Provide the [x, y] coordinate of the cell's center where the given text is located.  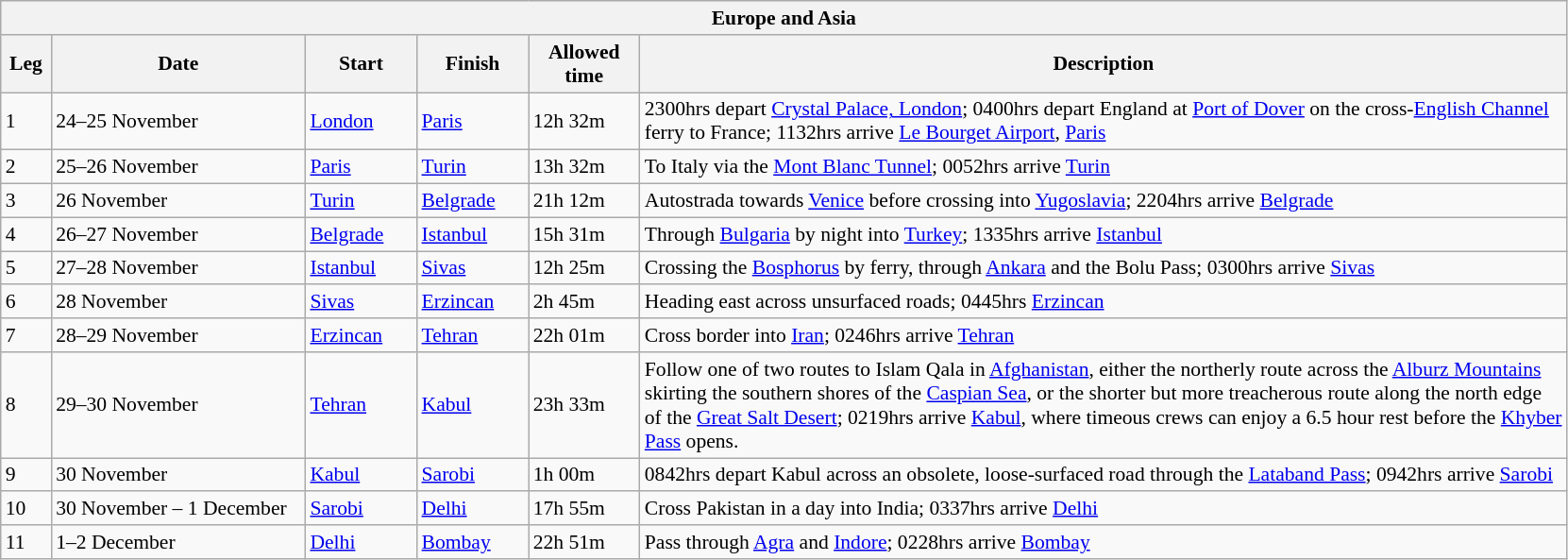
11 [26, 542]
12h 25m [584, 268]
Europe and Asia [784, 18]
2 [26, 167]
4 [26, 234]
London [361, 121]
17h 55m [584, 509]
Bombay [473, 542]
24–25 November [177, 121]
1h 00m [584, 475]
28–29 November [177, 335]
Leg [26, 64]
0842hrs depart Kabul across an obsolete, loose-surfaced road through the Lataband Pass; 0942hrs arrive Sarobi [1104, 475]
6 [26, 302]
12h 32m [584, 121]
1–2 December [177, 542]
Cross border into Iran; 0246hrs arrive Tehran [1104, 335]
Allowed time [584, 64]
1 [26, 121]
Date [177, 64]
23h 33m [584, 405]
27–28 November [177, 268]
22h 01m [584, 335]
30 November – 1 December [177, 509]
Start [361, 64]
10 [26, 509]
15h 31m [584, 234]
25–26 November [177, 167]
28 November [177, 302]
Finish [473, 64]
Crossing the Bosphorus by ferry, through Ankara and the Bolu Pass; 0300hrs arrive Sivas [1104, 268]
Pass through Agra and Indore; 0228hrs arrive Bombay [1104, 542]
Description [1104, 64]
29–30 November [177, 405]
Heading east across unsurfaced roads; 0445hrs Erzincan [1104, 302]
22h 51m [584, 542]
2h 45m [584, 302]
9 [26, 475]
Autostrada towards Venice before crossing into Yugoslavia; 2204hrs arrive Belgrade [1104, 201]
Cross Pakistan in a day into India; 0337hrs arrive Delhi [1104, 509]
21h 12m [584, 201]
8 [26, 405]
7 [26, 335]
3 [26, 201]
13h 32m [584, 167]
26 November [177, 201]
26–27 November [177, 234]
Through Bulgaria by night into Turkey; 1335hrs arrive Istanbul [1104, 234]
5 [26, 268]
30 November [177, 475]
To Italy via the Mont Blanc Tunnel; 0052hrs arrive Turin [1104, 167]
